Capture the cell that displays the provided text and extract its (x, y) central coordinate. 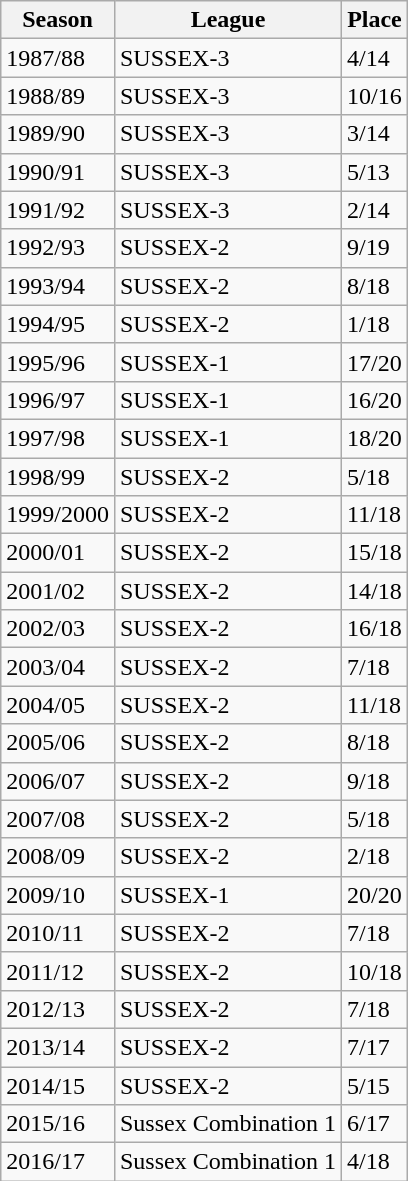
1992/93 (58, 248)
1990/91 (58, 172)
2007/08 (58, 819)
1989/90 (58, 134)
2013/14 (58, 1047)
2011/12 (58, 971)
7/17 (375, 1047)
2005/06 (58, 743)
6/17 (375, 1124)
2012/13 (58, 1009)
2006/07 (58, 781)
14/18 (375, 591)
9/18 (375, 781)
2000/01 (58, 553)
5/15 (375, 1085)
2008/09 (58, 857)
16/18 (375, 629)
1994/95 (58, 324)
1991/92 (58, 210)
1997/98 (58, 438)
1998/99 (58, 477)
2009/10 (58, 895)
16/20 (375, 400)
2004/05 (58, 705)
2/18 (375, 857)
2015/16 (58, 1124)
2002/03 (58, 629)
9/19 (375, 248)
2016/17 (58, 1162)
2010/11 (58, 933)
1999/2000 (58, 515)
4/18 (375, 1162)
League (228, 20)
1/18 (375, 324)
10/16 (375, 96)
15/18 (375, 553)
1995/96 (58, 362)
1988/89 (58, 96)
3/14 (375, 134)
2/14 (375, 210)
5/13 (375, 172)
1993/94 (58, 286)
2003/04 (58, 667)
10/18 (375, 971)
2001/02 (58, 591)
1987/88 (58, 58)
2014/15 (58, 1085)
4/14 (375, 58)
20/20 (375, 895)
18/20 (375, 438)
1996/97 (58, 400)
17/20 (375, 362)
Place (375, 20)
Season (58, 20)
